Determine the (X, Y) coordinate at the center of the cell enclosing the given text.  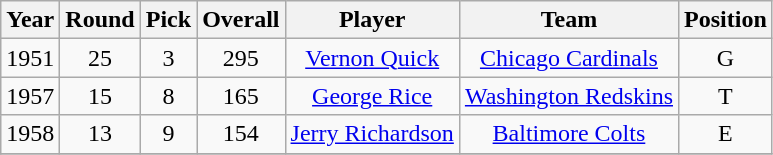
295 (241, 58)
8 (168, 96)
Year (30, 20)
Player (372, 20)
Team (568, 20)
154 (241, 134)
1958 (30, 134)
Washington Redskins (568, 96)
Vernon Quick (372, 58)
E (726, 134)
Pick (168, 20)
Overall (241, 20)
13 (100, 134)
1957 (30, 96)
Round (100, 20)
Baltimore Colts (568, 134)
9 (168, 134)
25 (100, 58)
T (726, 96)
3 (168, 58)
165 (241, 96)
Chicago Cardinals (568, 58)
Position (726, 20)
1951 (30, 58)
George Rice (372, 96)
G (726, 58)
Jerry Richardson (372, 134)
15 (100, 96)
